Identify which cell holds the provided text, then report its [x, y] central coordinate. 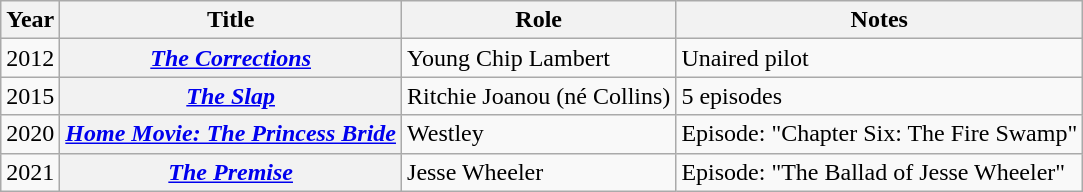
2021 [30, 172]
Year [30, 20]
Westley [539, 134]
5 episodes [880, 96]
Notes [880, 20]
2012 [30, 58]
Young Chip Lambert [539, 58]
Title [231, 20]
Episode: "The Ballad of Jesse Wheeler" [880, 172]
The Corrections [231, 58]
Home Movie: The Princess Bride [231, 134]
Role [539, 20]
The Slap [231, 96]
The Premise [231, 172]
Episode: "Chapter Six: The Fire Swamp" [880, 134]
2015 [30, 96]
2020 [30, 134]
Jesse Wheeler [539, 172]
Ritchie Joanou (né Collins) [539, 96]
Unaired pilot [880, 58]
